From the cell containing the given text, extract its center point as (x, y) coordinate. 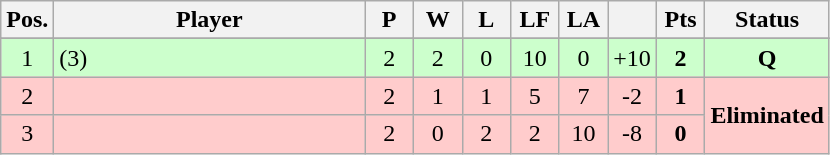
+10 (632, 58)
LF (536, 20)
Pts (680, 20)
Eliminated (767, 115)
LA (584, 20)
Player (210, 20)
L (486, 20)
Pos. (28, 20)
Status (767, 20)
P (390, 20)
Q (767, 58)
5 (536, 96)
-8 (632, 134)
(3) (210, 58)
7 (584, 96)
3 (28, 134)
W (438, 20)
-2 (632, 96)
